Find where the given text appears and provide that cell's center as [X, Y] coordinate. 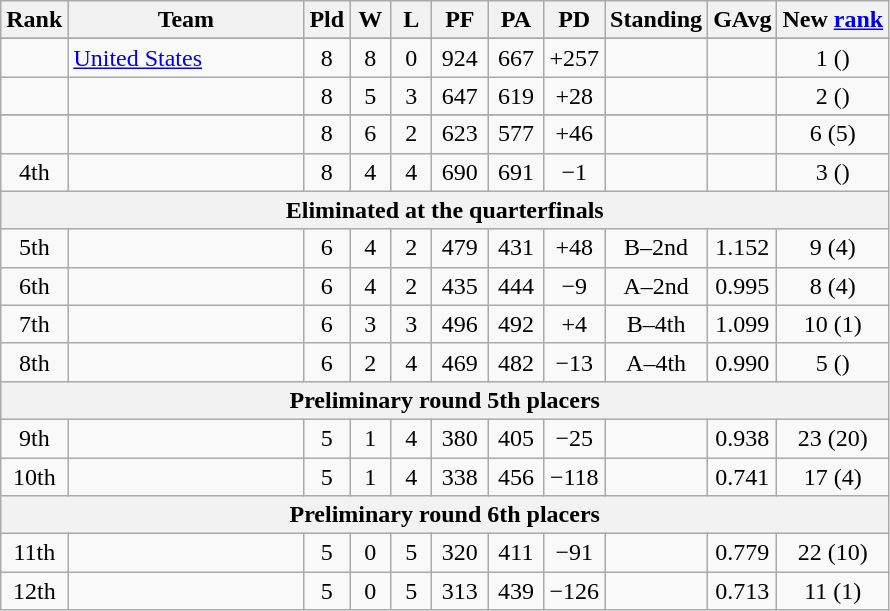
444 [516, 286]
619 [516, 96]
22 (10) [833, 553]
0.995 [742, 286]
−13 [574, 362]
647 [460, 96]
9 (4) [833, 248]
New rank [833, 20]
667 [516, 58]
439 [516, 591]
+28 [574, 96]
12th [34, 591]
3 () [833, 172]
11 (1) [833, 591]
+257 [574, 58]
Preliminary round 5th placers [445, 400]
4th [34, 172]
B–4th [656, 324]
492 [516, 324]
−126 [574, 591]
577 [516, 134]
−118 [574, 477]
338 [460, 477]
623 [460, 134]
0.938 [742, 438]
0.741 [742, 477]
9th [34, 438]
Pld [327, 20]
405 [516, 438]
A–2nd [656, 286]
17 (4) [833, 477]
320 [460, 553]
6 (5) [833, 134]
Preliminary round 6th placers [445, 515]
1 () [833, 58]
1.152 [742, 248]
0.779 [742, 553]
+4 [574, 324]
W [370, 20]
+46 [574, 134]
Eliminated at the quarterfinals [445, 210]
B–2nd [656, 248]
+48 [574, 248]
10 (1) [833, 324]
23 (20) [833, 438]
Team [186, 20]
L [412, 20]
−91 [574, 553]
0.713 [742, 591]
6th [34, 286]
456 [516, 477]
1.099 [742, 324]
7th [34, 324]
8 (4) [833, 286]
8th [34, 362]
11th [34, 553]
482 [516, 362]
2 () [833, 96]
United States [186, 58]
469 [460, 362]
380 [460, 438]
496 [460, 324]
0.990 [742, 362]
411 [516, 553]
PA [516, 20]
−1 [574, 172]
PD [574, 20]
−25 [574, 438]
Rank [34, 20]
431 [516, 248]
A–4th [656, 362]
PF [460, 20]
Standing [656, 20]
435 [460, 286]
−9 [574, 286]
690 [460, 172]
479 [460, 248]
5 () [833, 362]
313 [460, 591]
691 [516, 172]
GAvg [742, 20]
924 [460, 58]
10th [34, 477]
5th [34, 248]
